Find where the given text appears and provide that cell's center as (x, y) coordinate. 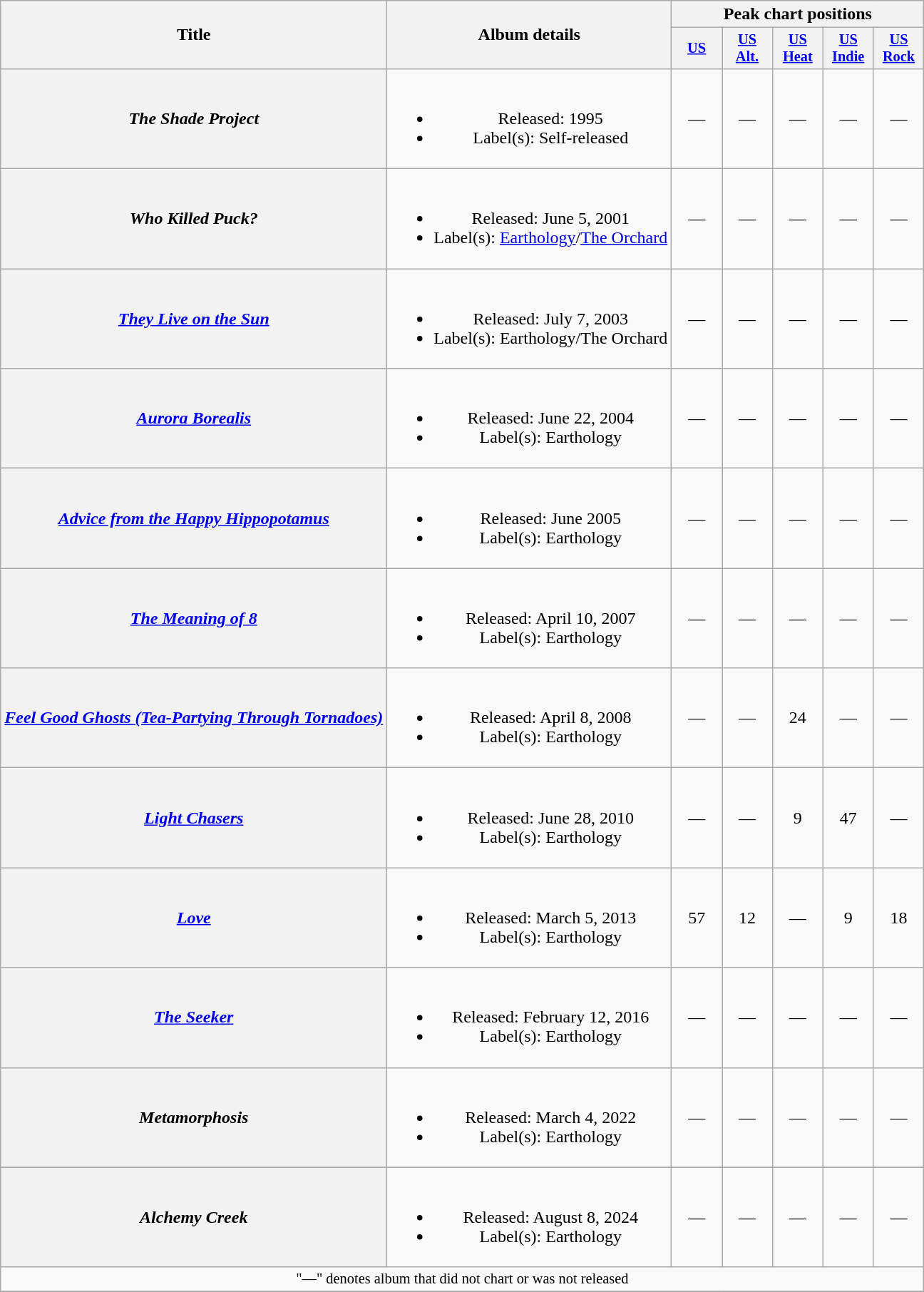
The Shade Project (194, 118)
Album details (529, 35)
Aurora Borealis (194, 419)
Released: August 8, 2024Label(s): Earthology (529, 1217)
Released: April 10, 2007Label(s): Earthology (529, 618)
Alchemy Creek (194, 1217)
They Live on the Sun (194, 319)
Feel Good Ghosts (Tea-Partying Through Tornadoes) (194, 718)
US Heat (797, 48)
Released: February 12, 2016Label(s): Earthology (529, 1017)
Released: June 2005Label(s): Earthology (529, 518)
Released: July 7, 2003Label(s): Earthology/The Orchard (529, 319)
47 (848, 818)
Light Chasers (194, 818)
24 (797, 718)
Released: March 4, 2022Label(s): Earthology (529, 1117)
US (697, 48)
Released: 1995Label(s): Self-released (529, 118)
Advice from the Happy Hippopotamus (194, 518)
Released: June 22, 2004Label(s): Earthology (529, 419)
12 (747, 918)
Peak chart positions (798, 14)
Title (194, 35)
Released: June 5, 2001Label(s): Earthology/The Orchard (529, 219)
57 (697, 918)
The Meaning of 8 (194, 618)
Love (194, 918)
"—" denotes album that did not chart or was not released (462, 1279)
Who Killed Puck? (194, 219)
US Rock (898, 48)
Released: June 28, 2010Label(s): Earthology (529, 818)
Released: April 8, 2008Label(s): Earthology (529, 718)
US Indie (848, 48)
The Seeker (194, 1017)
US Alt. (747, 48)
Released: March 5, 2013Label(s): Earthology (529, 918)
Metamorphosis (194, 1117)
18 (898, 918)
